Search for the cell housing the specified text and yield its [x, y] center coordinate. 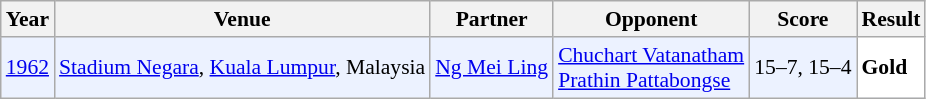
Score [802, 19]
Stadium Negara, Kuala Lumpur, Malaysia [242, 68]
Gold [890, 68]
Partner [492, 19]
Year [28, 19]
Opponent [651, 19]
Chuchart Vatanatham Prathin Pattabongse [651, 68]
15–7, 15–4 [802, 68]
1962 [28, 68]
Ng Mei Ling [492, 68]
Result [890, 19]
Venue [242, 19]
